Return the [X, Y] coordinate for the center point of the cell that contains the specified text.  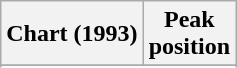
Peakposition [189, 34]
Chart (1993) [72, 34]
